Return (X, Y) of the center of cell containing provided text 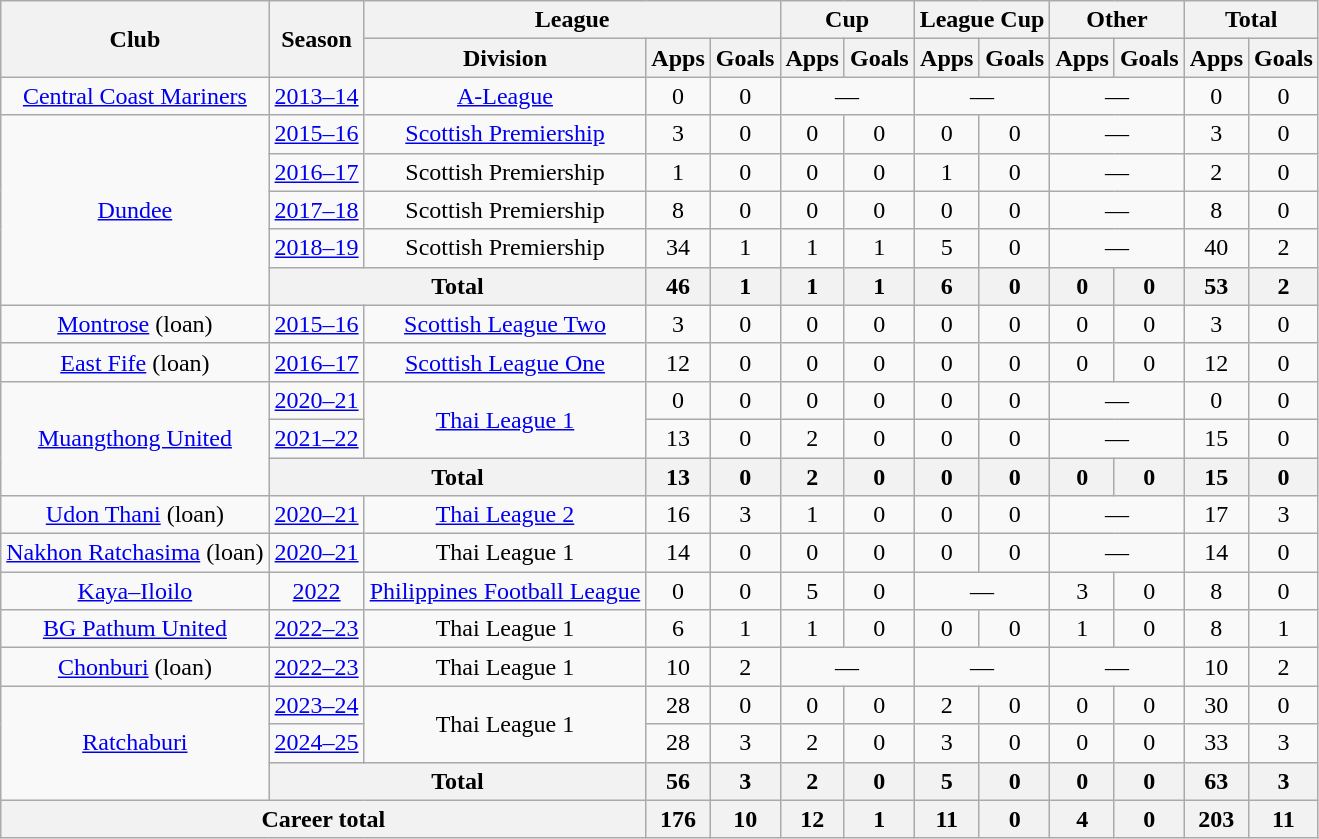
2023–24 (316, 705)
Dundee (135, 210)
A-League (505, 96)
Nakhon Ratchasima (loan) (135, 553)
Scottish League One (505, 362)
League (572, 20)
4 (1082, 819)
Central Coast Mariners (135, 96)
Kaya–Iloilo (135, 591)
2013–14 (316, 96)
203 (1216, 819)
Season (316, 39)
Philippines Football League (505, 591)
Chonburi (loan) (135, 667)
2022 (316, 591)
56 (678, 781)
Career total (324, 819)
Ratchaburi (135, 743)
17 (1216, 515)
40 (1216, 248)
176 (678, 819)
30 (1216, 705)
Club (135, 39)
Division (505, 58)
2021–22 (316, 438)
16 (678, 515)
Udon Thani (loan) (135, 515)
Montrose (loan) (135, 324)
Muangthong United (135, 438)
East Fife (loan) (135, 362)
League Cup (982, 20)
BG Pathum United (135, 629)
33 (1216, 743)
2024–25 (316, 743)
2017–18 (316, 210)
Thai League 2 (505, 515)
46 (678, 286)
Scottish League Two (505, 324)
Other (1117, 20)
34 (678, 248)
Cup (847, 20)
63 (1216, 781)
53 (1216, 286)
2018–19 (316, 248)
